Output the (X, Y) coordinate of the center of the cell containing the given text.  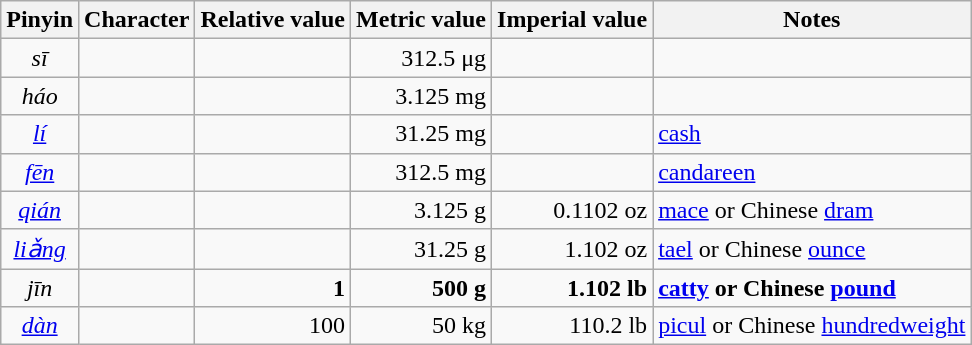
500 g (422, 288)
1.102 oz (572, 249)
catty or Chinese pound (812, 288)
31.25 g (422, 249)
1.102 lb (572, 288)
3.125 g (422, 210)
lí (40, 134)
1 (273, 288)
Imperial value (572, 20)
312.5 μg (422, 58)
312.5 mg (422, 172)
Notes (812, 20)
Character (137, 20)
Relative value (273, 20)
háo (40, 96)
sī (40, 58)
fēn (40, 172)
dàn (40, 326)
cash (812, 134)
100 (273, 326)
Pinyin (40, 20)
liǎng (40, 249)
Metric value (422, 20)
qián (40, 210)
110.2 lb (572, 326)
picul or Chinese hundredweight (812, 326)
candareen (812, 172)
0.1102 oz (572, 210)
31.25 mg (422, 134)
tael or Chinese ounce (812, 249)
3.125 mg (422, 96)
50 kg (422, 326)
mace or Chinese dram (812, 210)
jīn (40, 288)
